Capture the cell that displays the provided text and extract its (x, y) central coordinate. 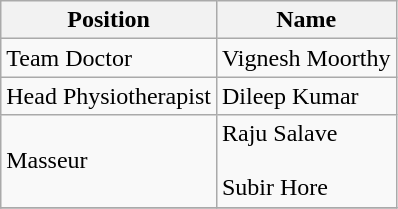
Name (306, 20)
Position (109, 20)
Masseur (109, 161)
Team Doctor (109, 58)
Dileep Kumar (306, 96)
Head Physiotherapist (109, 96)
Vignesh Moorthy (306, 58)
Raju Salave Subir Hore (306, 161)
